Return the (X, Y) coordinate for the center point of the cell that contains the specified text.  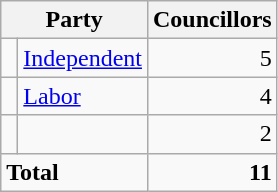
2 (212, 134)
Total (74, 172)
5 (212, 58)
Independent (83, 58)
Councillors (212, 20)
11 (212, 172)
4 (212, 96)
Labor (83, 96)
Party (74, 20)
